Return the (X, Y) coordinate for the center point of the cell that contains the specified text.  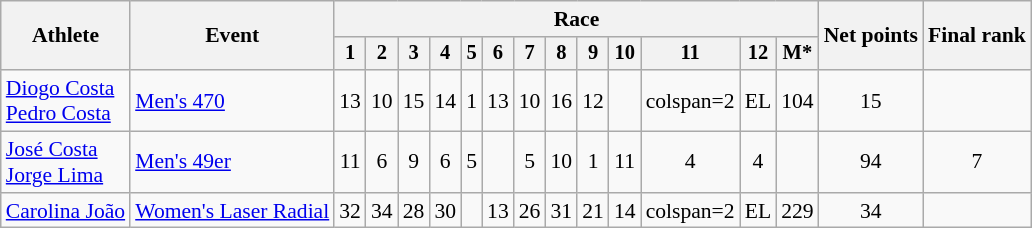
Final rank (977, 36)
Event (232, 36)
14 (445, 100)
8 (561, 54)
Men's 470 (232, 100)
colspan=2 (690, 100)
Men's 49er (232, 162)
3 (414, 54)
EL (758, 100)
M* (798, 54)
Net points (871, 36)
Athlete (66, 36)
José CostaJorge Lima (66, 162)
2 (382, 54)
104 (798, 100)
Race (576, 19)
94 (871, 162)
16 (561, 100)
Diogo CostaPedro Costa (66, 100)
